For the text-containing cell, return its midpoint in (x, y) coordinate format. 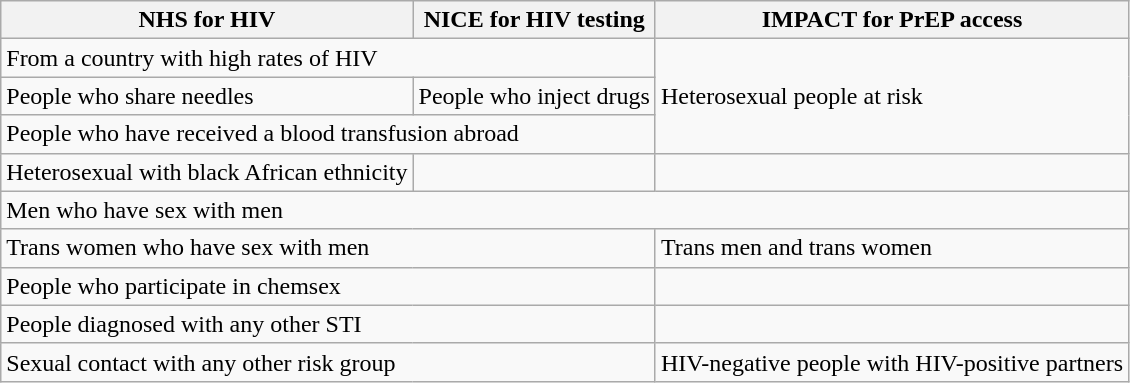
People diagnosed with any other STI (328, 324)
People who participate in chemsex (328, 286)
Heterosexual with black African ethnicity (207, 172)
Trans men and trans women (892, 248)
From a country with high rates of HIV (328, 58)
Men who have sex with men (565, 210)
Sexual contact with any other risk group (328, 362)
HIV-negative people with HIV-positive partners (892, 362)
IMPACT for PrEP access (892, 20)
NHS for HIV (207, 20)
NICE for HIV testing (534, 20)
People who inject drugs (534, 96)
Heterosexual people at risk (892, 96)
People who share needles (207, 96)
People who have received a blood transfusion abroad (328, 134)
Trans women who have sex with men (328, 248)
